Identify which cell holds the provided text, then report its (X, Y) central coordinate. 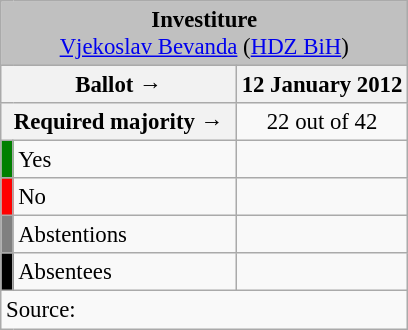
22 out of 42 (322, 122)
12 January 2012 (322, 85)
Required majority → (119, 122)
Investiture Vjekoslav Bevanda (HDZ BiH) (204, 34)
Ballot → (119, 85)
Absentees (125, 273)
Abstentions (125, 235)
No (125, 197)
Yes (125, 160)
Source: (204, 310)
